From the cell containing the given text, extract its center point as (X, Y) coordinate. 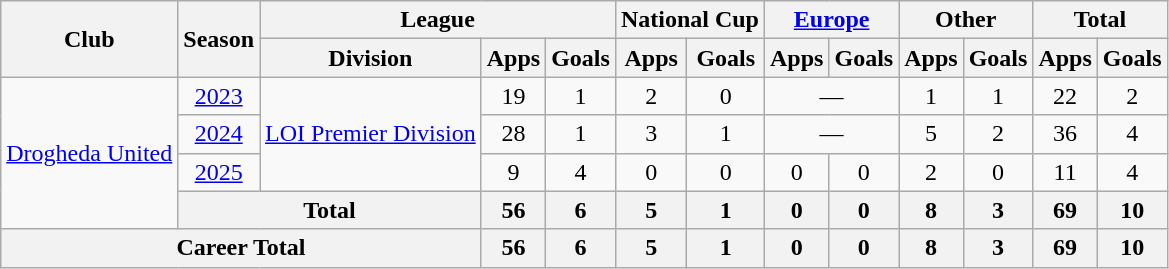
28 (513, 134)
Season (219, 39)
Career Total (241, 248)
36 (1065, 134)
2024 (219, 134)
Other (966, 20)
2023 (219, 96)
National Cup (690, 20)
11 (1065, 172)
Europe (832, 20)
19 (513, 96)
22 (1065, 96)
Drogheda United (90, 153)
Division (371, 58)
LOI Premier Division (371, 134)
Club (90, 39)
9 (513, 172)
2025 (219, 172)
League (438, 20)
